Scan for the cell matching the given text and deliver its (X, Y) coordinate at center. 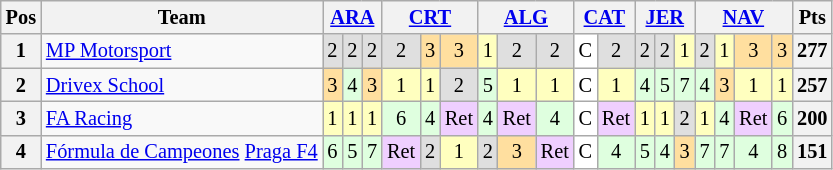
257 (812, 85)
CAT (604, 17)
Fórmula de Campeones Praga F4 (182, 152)
277 (812, 51)
JER (665, 17)
200 (812, 118)
Pts (812, 17)
NAV (744, 17)
8 (782, 152)
FA Racing (182, 118)
151 (812, 152)
Pos (21, 17)
ALG (526, 17)
Team (182, 17)
CRT (430, 17)
ARA (353, 17)
MP Motorsport (182, 51)
Drivex School (182, 85)
